From the cell containing the given text, extract its center point as (x, y) coordinate. 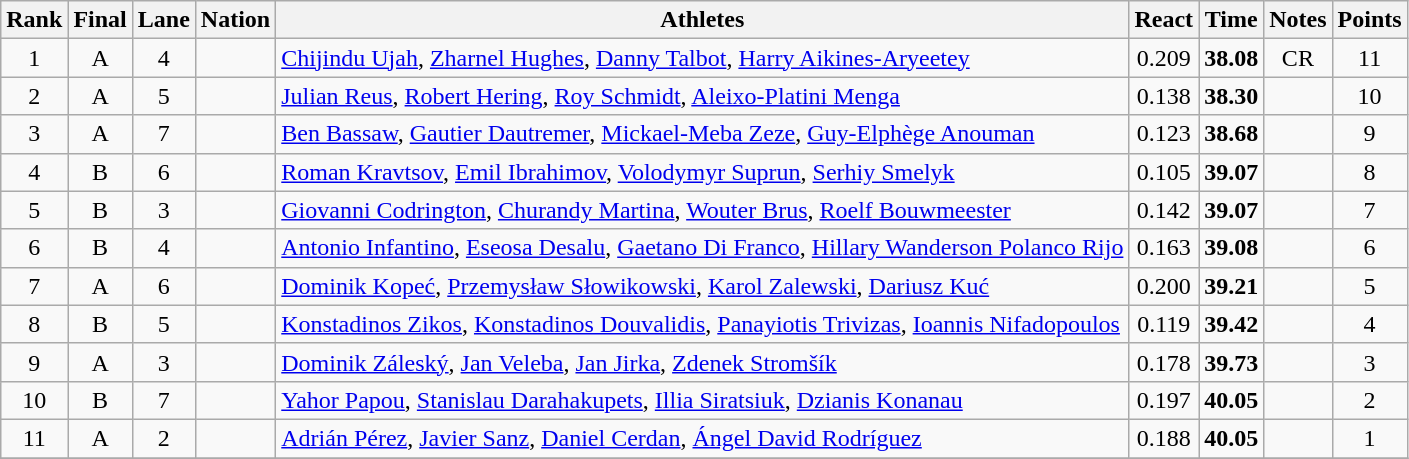
39.73 (1232, 362)
Giovanni Codrington, Churandy Martina, Wouter Brus, Roelf Bouwmeester (702, 210)
Athletes (702, 20)
0.178 (1164, 362)
Roman Kravtsov, Emil Ibrahimov, Volodymyr Suprun, Serhiy Smelyk (702, 172)
Dominik Kopeć, Przemysław Słowikowski, Karol Zalewski, Dariusz Kuć (702, 286)
Lane (164, 20)
Dominik Záleský, Jan Veleba, Jan Jirka, Zdenek Stromšík (702, 362)
39.21 (1232, 286)
Ben Bassaw, Gautier Dautremer, Mickael-Meba Zeze, Guy-Elphège Anouman (702, 134)
Chijindu Ujah, Zharnel Hughes, Danny Talbot, Harry Aikines-Aryeetey (702, 58)
Julian Reus, Robert Hering, Roy Schmidt, Aleixo-Platini Menga (702, 96)
React (1164, 20)
Points (1370, 20)
0.200 (1164, 286)
Rank (34, 20)
Time (1232, 20)
38.68 (1232, 134)
0.138 (1164, 96)
0.119 (1164, 324)
Notes (1298, 20)
Yahor Papou, Stanislau Darahakupets, Illia Siratsiuk, Dzianis Konanau (702, 400)
0.163 (1164, 248)
Konstadinos Zikos, Konstadinos Douvalidis, Panayiotis Trivizas, Ioannis Nifadopoulos (702, 324)
Adrián Pérez, Javier Sanz, Daniel Cerdan, Ángel David Rodríguez (702, 438)
0.105 (1164, 172)
0.123 (1164, 134)
Final (100, 20)
0.197 (1164, 400)
Nation (235, 20)
39.42 (1232, 324)
38.30 (1232, 96)
38.08 (1232, 58)
CR (1298, 58)
0.142 (1164, 210)
0.209 (1164, 58)
Antonio Infantino, Eseosa Desalu, Gaetano Di Franco, Hillary Wanderson Polanco Rijo (702, 248)
39.08 (1232, 248)
0.188 (1164, 438)
